Determine the [x, y] coordinate at the center of the cell enclosing the given text.  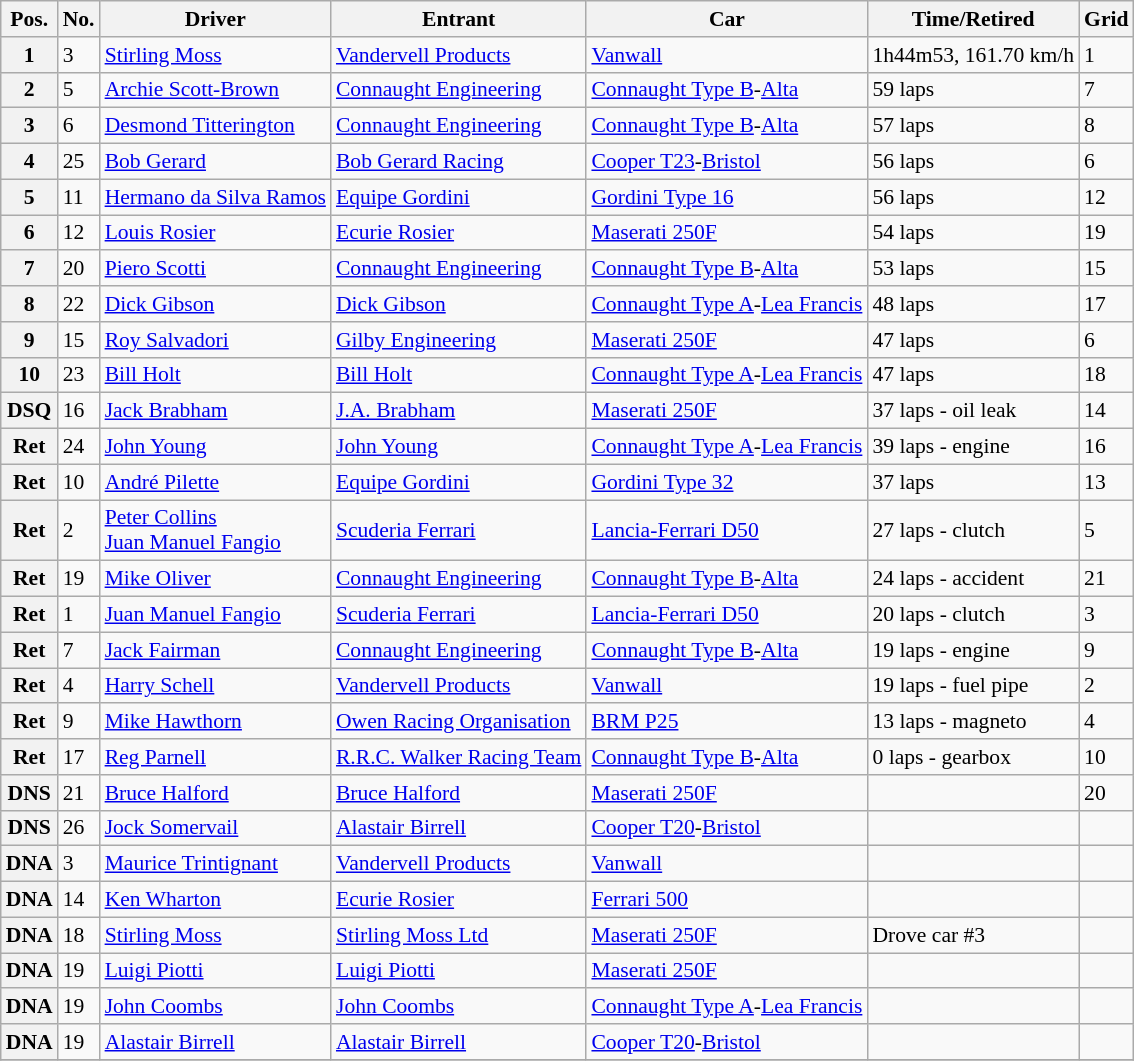
Gordini Type 16 [726, 197]
DSQ [30, 411]
0 laps - gearbox [973, 757]
André Pilette [216, 482]
Car [726, 19]
Entrant [458, 19]
J.A. Brabham [458, 411]
Owen Racing Organisation [458, 722]
20 laps - clutch [973, 615]
37 laps [973, 482]
Drove car #3 [973, 935]
22 [79, 304]
Maurice Trintignant [216, 864]
Cooper T23-Bristol [726, 162]
Bob Gerard [216, 162]
13 [1106, 482]
Stirling Moss Ltd [458, 935]
Louis Rosier [216, 233]
Roy Salvadori [216, 340]
23 [79, 375]
26 [79, 828]
27 laps - clutch [973, 530]
Hermano da Silva Ramos [216, 197]
57 laps [973, 126]
Bob Gerard Racing [458, 162]
24 laps - accident [973, 579]
54 laps [973, 233]
24 [79, 447]
Archie Scott-Brown [216, 90]
Time/Retired [973, 19]
11 [79, 197]
Desmond Titterington [216, 126]
39 laps - engine [973, 447]
R.R.C. Walker Racing Team [458, 757]
Gilby Engineering [458, 340]
Jock Somervail [216, 828]
48 laps [973, 304]
Mike Oliver [216, 579]
Mike Hawthorn [216, 722]
Gordini Type 32 [726, 482]
19 laps - engine [973, 650]
1h44m53, 161.70 km/h [973, 55]
No. [79, 19]
Jack Brabham [216, 411]
Ken Wharton [216, 900]
19 laps - fuel pipe [973, 686]
59 laps [973, 90]
Grid [1106, 19]
Peter Collins Juan Manuel Fangio [216, 530]
Jack Fairman [216, 650]
Juan Manuel Fangio [216, 615]
53 laps [973, 269]
BRM P25 [726, 722]
Ferrari 500 [726, 900]
13 laps - magneto [973, 722]
37 laps - oil leak [973, 411]
25 [79, 162]
Reg Parnell [216, 757]
Pos. [30, 19]
Harry Schell [216, 686]
Driver [216, 19]
Piero Scotti [216, 269]
